Scan for the cell matching the given text and deliver its [X, Y] coordinate at center. 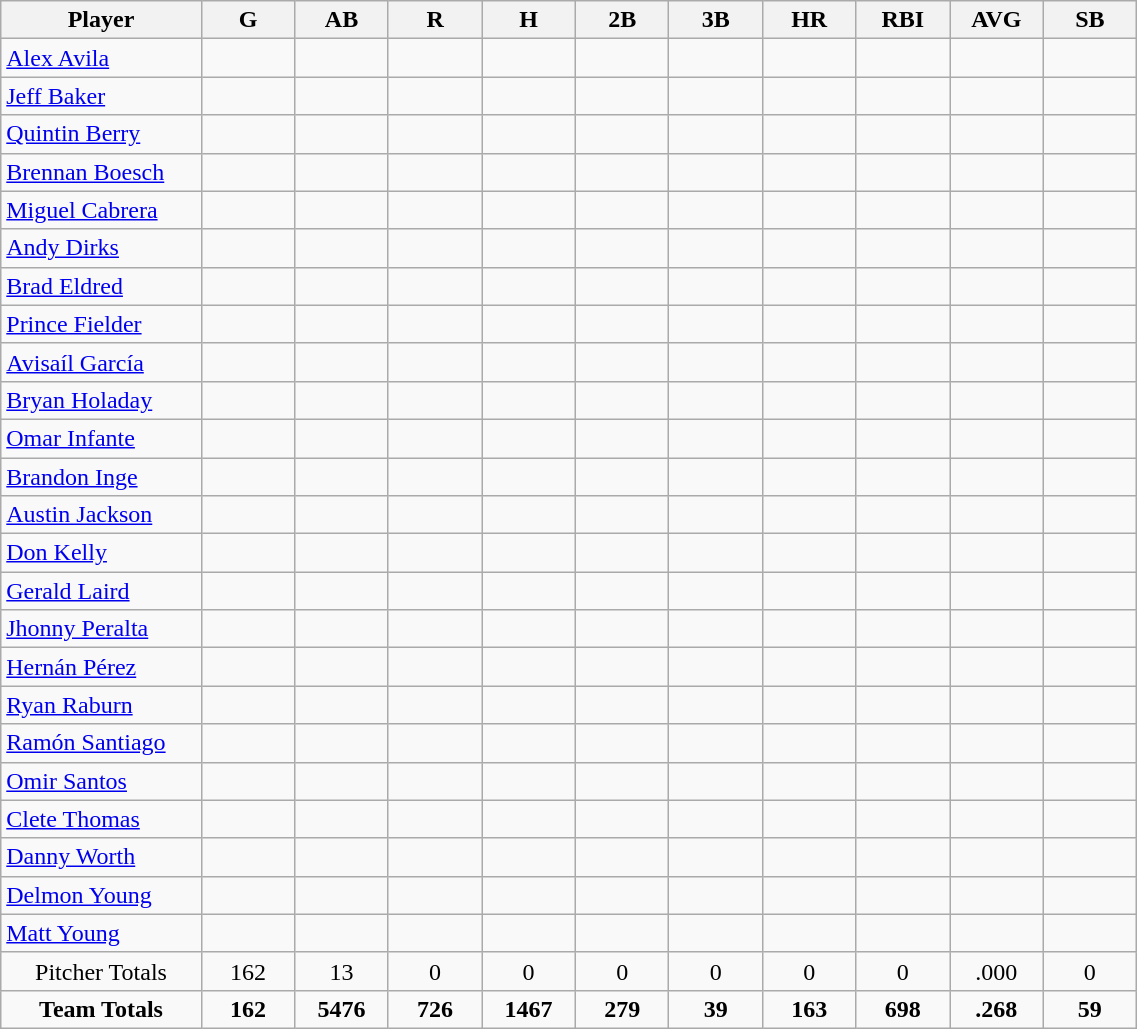
HR [809, 20]
39 [716, 1009]
Omir Santos [101, 781]
Matt Young [101, 933]
Alex Avila [101, 58]
AVG [997, 20]
279 [622, 1009]
2B [622, 20]
RBI [903, 20]
726 [435, 1009]
Austin Jackson [101, 515]
Brad Eldred [101, 286]
Brennan Boesch [101, 172]
Pitcher Totals [101, 971]
1467 [529, 1009]
59 [1090, 1009]
Bryan Holaday [101, 400]
13 [342, 971]
R [435, 20]
Player [101, 20]
Miguel Cabrera [101, 210]
Delmon Young [101, 895]
AB [342, 20]
Andy Dirks [101, 248]
Brandon Inge [101, 477]
Ramón Santiago [101, 743]
5476 [342, 1009]
Don Kelly [101, 553]
SB [1090, 20]
Hernán Pérez [101, 667]
Jeff Baker [101, 96]
Quintin Berry [101, 134]
Omar Infante [101, 438]
3B [716, 20]
Avisaíl García [101, 362]
698 [903, 1009]
Team Totals [101, 1009]
Danny Worth [101, 857]
Gerald Laird [101, 591]
Clete Thomas [101, 819]
.000 [997, 971]
Prince Fielder [101, 324]
G [248, 20]
.268 [997, 1009]
Ryan Raburn [101, 705]
163 [809, 1009]
H [529, 20]
Jhonny Peralta [101, 629]
